Search for the cell housing the specified text and yield its (X, Y) center coordinate. 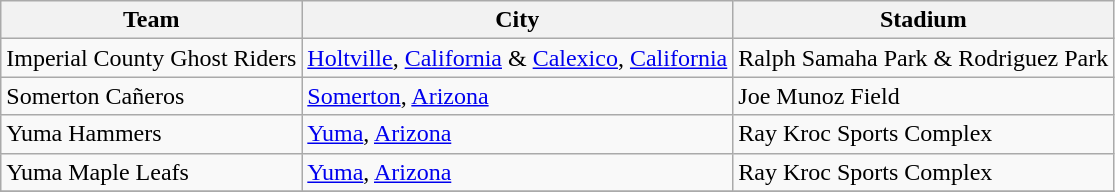
Holtville, California & Calexico, California (518, 58)
City (518, 20)
Ralph Samaha Park & Rodriguez Park (924, 58)
Joe Munoz Field (924, 96)
Team (152, 20)
Somerton Cañeros (152, 96)
Stadium (924, 20)
Somerton, Arizona (518, 96)
Yuma Maple Leafs (152, 172)
Yuma Hammers (152, 134)
Imperial County Ghost Riders (152, 58)
